Return [x, y] of the center of cell containing provided text 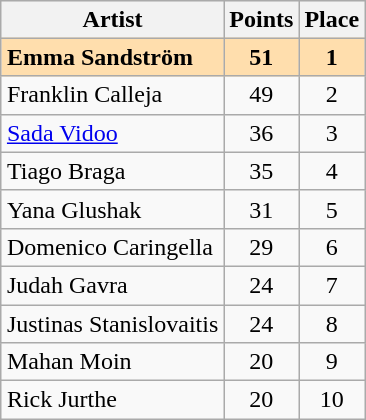
Justinas Stanislovaitis [112, 323]
8 [332, 323]
35 [262, 171]
51 [262, 57]
3 [332, 133]
Place [332, 19]
29 [262, 247]
Rick Jurthe [112, 400]
Sada Vidoo [112, 133]
49 [262, 95]
Artist [112, 19]
1 [332, 57]
Emma Sandström [112, 57]
9 [332, 362]
Judah Gavra [112, 285]
31 [262, 209]
7 [332, 285]
Points [262, 19]
10 [332, 400]
Franklin Calleja [112, 95]
5 [332, 209]
Yana Glushak [112, 209]
Mahan Moin [112, 362]
6 [332, 247]
4 [332, 171]
Domenico Caringella [112, 247]
2 [332, 95]
36 [262, 133]
Tiago Braga [112, 171]
